Locate the cell with the specified text and output its (X, Y) center coordinate. 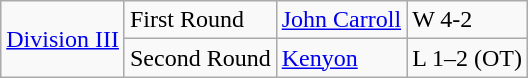
Second Round (200, 58)
First Round (200, 20)
John Carroll (341, 20)
Division III (63, 39)
L 1–2 (OT) (468, 58)
Kenyon (341, 58)
W 4-2 (468, 20)
